From the cell containing the given text, extract its center point as (X, Y) coordinate. 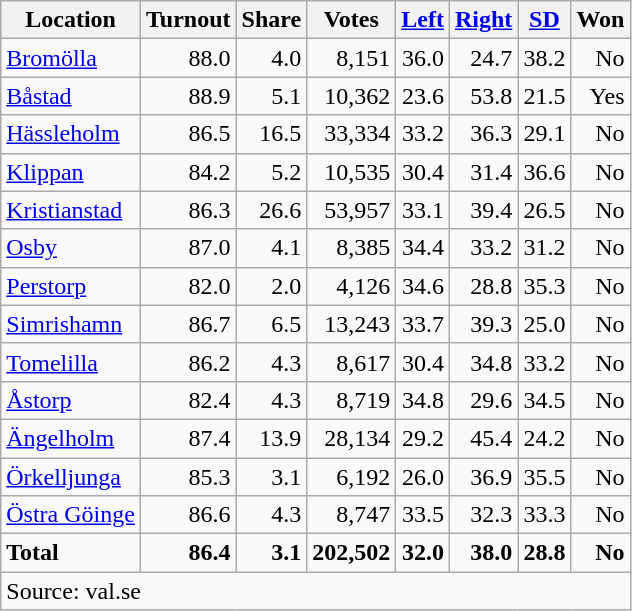
29.6 (483, 400)
36.6 (544, 172)
10,362 (352, 96)
Tomelilla (71, 362)
Åstorp (71, 400)
8,747 (352, 515)
86.7 (188, 324)
Total (71, 553)
24.7 (483, 58)
86.3 (188, 210)
Source: val.se (316, 591)
Örkelljunga (71, 477)
39.4 (483, 210)
SD (544, 20)
31.4 (483, 172)
88.0 (188, 58)
8,385 (352, 248)
26.6 (272, 210)
5.2 (272, 172)
33.3 (544, 515)
31.2 (544, 248)
86.4 (188, 553)
53.8 (483, 96)
13.9 (272, 438)
Yes (600, 96)
24.2 (544, 438)
6.5 (272, 324)
202,502 (352, 553)
Simrishamn (71, 324)
Bromölla (71, 58)
35.5 (544, 477)
29.1 (544, 134)
16.5 (272, 134)
4.1 (272, 248)
29.2 (423, 438)
Turnout (188, 20)
86.2 (188, 362)
34.5 (544, 400)
Klippan (71, 172)
25.0 (544, 324)
Perstorp (71, 286)
Båstad (71, 96)
5.1 (272, 96)
32.0 (423, 553)
34.6 (423, 286)
Hässleholm (71, 134)
33.5 (423, 515)
13,243 (352, 324)
36.3 (483, 134)
Osby (71, 248)
26.5 (544, 210)
Ängelholm (71, 438)
36.0 (423, 58)
86.5 (188, 134)
6,192 (352, 477)
8,151 (352, 58)
32.3 (483, 515)
33.1 (423, 210)
87.0 (188, 248)
21.5 (544, 96)
38.0 (483, 553)
36.9 (483, 477)
Won (600, 20)
84.2 (188, 172)
34.4 (423, 248)
45.4 (483, 438)
Share (272, 20)
28,134 (352, 438)
Votes (352, 20)
85.3 (188, 477)
Left (423, 20)
26.0 (423, 477)
88.9 (188, 96)
Kristianstad (71, 210)
53,957 (352, 210)
4,126 (352, 286)
33,334 (352, 134)
82.0 (188, 286)
35.3 (544, 286)
Location (71, 20)
39.3 (483, 324)
8,617 (352, 362)
86.6 (188, 515)
Right (483, 20)
23.6 (423, 96)
2.0 (272, 286)
10,535 (352, 172)
8,719 (352, 400)
38.2 (544, 58)
Östra Göinge (71, 515)
33.7 (423, 324)
87.4 (188, 438)
4.0 (272, 58)
82.4 (188, 400)
